For the text-containing cell, return its midpoint in (X, Y) coordinate format. 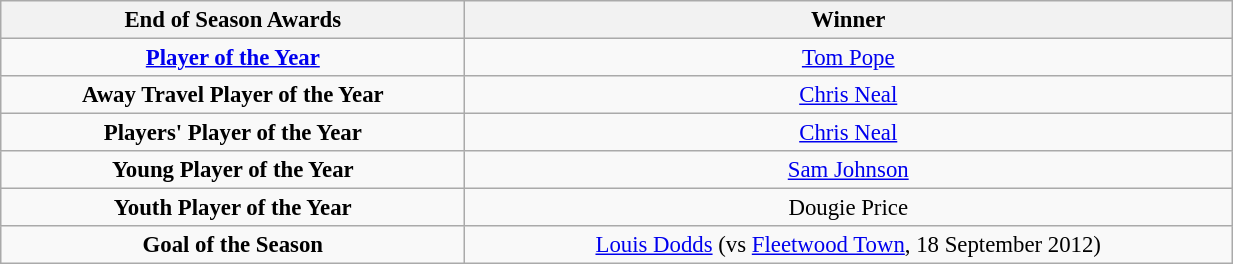
Louis Dodds (vs Fleetwood Town, 18 September 2012) (848, 245)
Tom Pope (848, 58)
Dougie Price (848, 208)
Players' Player of the Year (233, 133)
Sam Johnson (848, 170)
Youth Player of the Year (233, 208)
Player of the Year (233, 58)
Young Player of the Year (233, 170)
Winner (848, 20)
End of Season Awards (233, 20)
Goal of the Season (233, 245)
Away Travel Player of the Year (233, 95)
